Pinpoint the cell where the given text exists, returning its [x, y] midpoint coordinate. 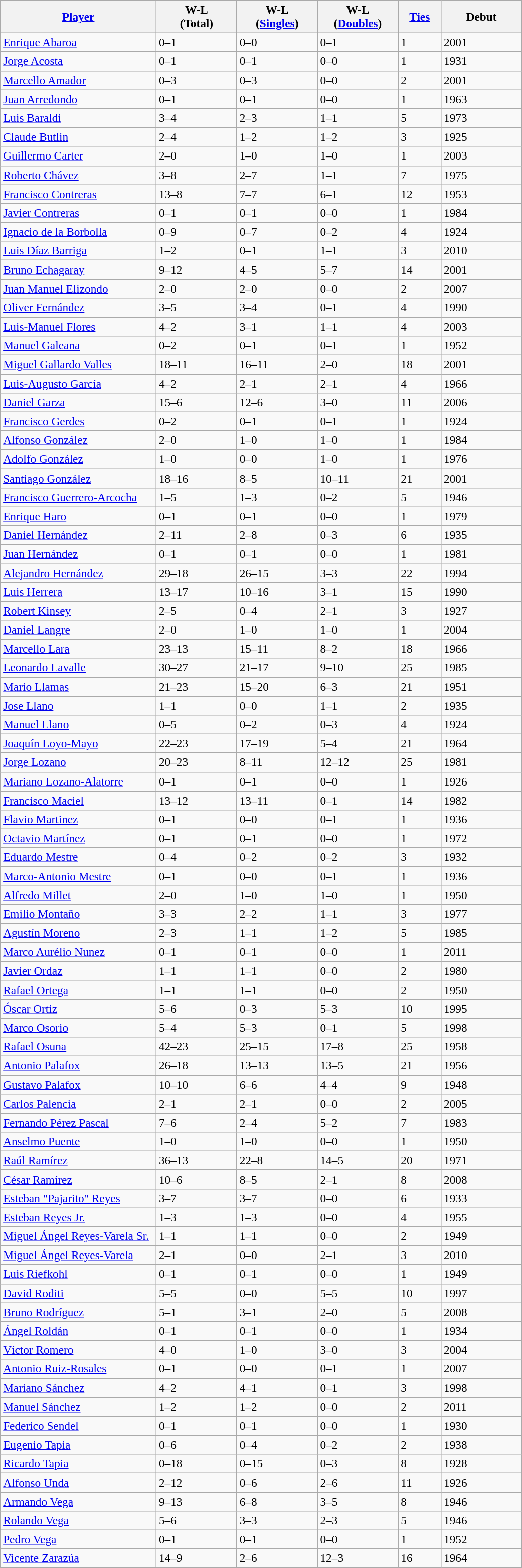
Marcello Amador [78, 80]
13–13 [277, 1065]
1948 [481, 1084]
3–8 [197, 175]
4–4 [358, 1084]
10–11 [358, 478]
Esteban Reyes Jr. [78, 1217]
1963 [481, 99]
Bruno Rodríguez [78, 1312]
Bruno Echagaray [78, 269]
Armando Vega [78, 1501]
Fernando Pérez Pascal [78, 1123]
9–13 [197, 1501]
Mariano Sánchez [78, 1388]
12–3 [358, 1558]
Ricardo Tapia [78, 1464]
20 [420, 1160]
2–7 [277, 175]
1953 [481, 194]
César Ramírez [78, 1179]
Santiago González [78, 478]
36–13 [197, 1160]
1982 [481, 800]
0–9 [197, 232]
Francisco Maciel [78, 800]
Manuel Llano [78, 724]
1925 [481, 137]
Alfonso Unda [78, 1482]
15–11 [277, 649]
1994 [481, 573]
15–20 [277, 687]
1976 [481, 459]
Vicente Zarazúa [78, 1558]
1928 [481, 1464]
13–5 [358, 1065]
1995 [481, 1009]
Luis Baraldi [78, 118]
Manuel Sánchez [78, 1406]
22 [420, 573]
1958 [481, 1046]
0–5 [197, 724]
22–23 [197, 743]
2–11 [197, 535]
15 [420, 592]
16–11 [277, 364]
7–6 [197, 1123]
Manuel Galeana [78, 346]
12 [420, 194]
Pedro Vega [78, 1539]
Jorge Acosta [78, 61]
1977 [481, 914]
Ignacio de la Borbolla [78, 232]
1934 [481, 1331]
42–23 [197, 1046]
4–5 [277, 269]
Enrique Abaroa [78, 42]
Juan Manuel Elizondo [78, 288]
Miguel Ángel Reyes-Varela Sr. [78, 1236]
0–15 [277, 1464]
Alfonso González [78, 440]
1980 [481, 971]
16 [420, 1558]
Antonio Ruiz-Rosales [78, 1369]
9–12 [197, 269]
Robert Kinsey [78, 610]
2006 [481, 402]
1983 [481, 1123]
1932 [481, 857]
4–0 [197, 1350]
13–8 [197, 194]
Esteban "Pajarito" Reyes [78, 1198]
Víctor Romero [78, 1350]
Luis Herrera [78, 592]
Roberto Chávez [78, 175]
0–18 [197, 1464]
Eugenio Tapia [78, 1445]
Anselmo Puente [78, 1141]
22–8 [277, 1160]
9–10 [358, 668]
10–6 [197, 1179]
Alejandro Hernández [78, 573]
1997 [481, 1293]
Miguel Ángel Reyes-Varela [78, 1255]
29–18 [197, 573]
1938 [481, 1445]
9 [420, 1084]
18–16 [197, 478]
Luis Riefkohl [78, 1274]
30–27 [197, 668]
14–5 [358, 1160]
Daniel Hernández [78, 535]
2–8 [277, 535]
Joaquín Loyo-Mayo [78, 743]
Jorge Lozano [78, 762]
1973 [481, 118]
Javier Contreras [78, 213]
W-L(Singles) [277, 16]
Gustavo Palafox [78, 1084]
Miguel Gallardo Valles [78, 364]
1933 [481, 1198]
0–7 [277, 232]
14–9 [197, 1558]
6–3 [358, 687]
David Roditi [78, 1293]
1951 [481, 687]
Eduardo Mestre [78, 857]
1931 [481, 61]
21–17 [277, 668]
Agustín Moreno [78, 933]
13–11 [277, 800]
Antonio Palafox [78, 1065]
Marco Osorio [78, 1028]
Guillermo Carter [78, 156]
10–16 [277, 592]
Juan Arredondo [78, 99]
Enrique Haro [78, 516]
1930 [481, 1426]
Daniel Langre [78, 630]
12–12 [358, 762]
Luis Díaz Barriga [78, 251]
1972 [481, 838]
Octavio Martínez [78, 838]
Luis-Manuel Flores [78, 327]
5–1 [197, 1312]
18–11 [197, 364]
Flavio Martinez [78, 819]
10–10 [197, 1084]
1971 [481, 1160]
1–5 [197, 497]
Adolfo González [78, 459]
25–15 [277, 1046]
Leonardo Lavalle [78, 668]
Claude Butlin [78, 137]
Debut [481, 16]
Ángel Roldán [78, 1331]
Marco-Antonio Mestre [78, 876]
8–11 [277, 762]
Rolando Vega [78, 1520]
Jose Llano [78, 705]
6–1 [358, 194]
Raúl Ramírez [78, 1160]
Francisco Contreras [78, 194]
1979 [481, 516]
Alfredo Millet [78, 895]
W-L(Doubles) [358, 16]
Mario Llamas [78, 687]
7–7 [277, 194]
6–6 [277, 1084]
1927 [481, 610]
Daniel Garza [78, 402]
W-L(Total) [197, 16]
Mariano Lozano-Alatorre [78, 781]
23–13 [197, 649]
Luis-Augusto García [78, 383]
Oliver Fernández [78, 307]
13–12 [197, 800]
Emilio Montaño [78, 914]
15–6 [197, 402]
12–6 [277, 402]
2005 [481, 1104]
1975 [481, 175]
2–2 [277, 914]
Rafael Ortega [78, 990]
Óscar Ortiz [78, 1009]
1956 [481, 1065]
Juan Hernández [78, 554]
Javier Ordaz [78, 971]
6–8 [277, 1501]
Federico Sendel [78, 1426]
5–2 [358, 1123]
4–1 [277, 1388]
8–2 [358, 649]
17–8 [358, 1046]
2–12 [197, 1482]
17–19 [277, 743]
Francisco Guerrero-Arcocha [78, 497]
21–23 [197, 687]
Ties [420, 16]
20–23 [197, 762]
13–17 [197, 592]
1955 [481, 1217]
Player [78, 16]
Marco Aurélio Nunez [78, 952]
Marcello Lara [78, 649]
Carlos Palencia [78, 1104]
Francisco Gerdes [78, 421]
2–5 [197, 610]
26–18 [197, 1065]
Rafael Osuna [78, 1046]
26–15 [277, 573]
5–7 [358, 269]
